Determine the [x, y] coordinate at the center of the cell enclosing the given text.  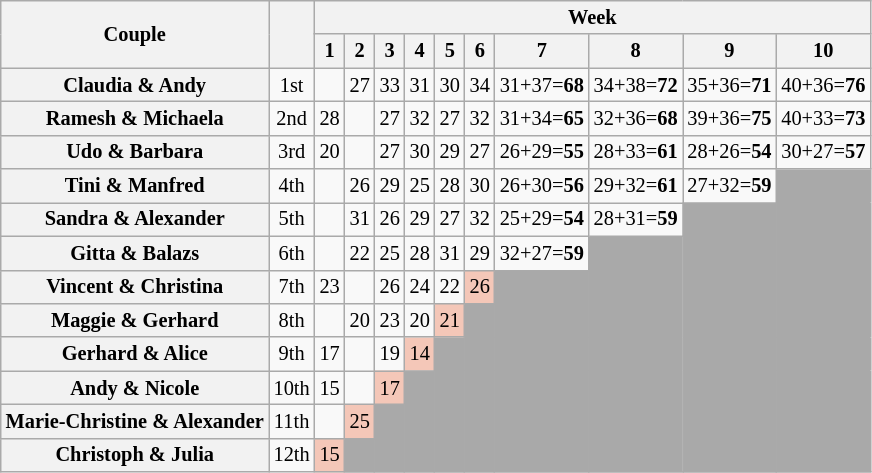
14 [420, 354]
3 [390, 51]
Ramesh & Michaela [135, 118]
Claudia & Andy [135, 85]
Sandra & Alexander [135, 219]
Gerhard & Alice [135, 354]
25+29=54 [542, 219]
9th [292, 354]
10 [823, 51]
12th [292, 455]
30+27=57 [823, 152]
2nd [292, 118]
4th [292, 186]
40+33=73 [823, 118]
Marie-Christine & Alexander [135, 421]
32+36=68 [636, 118]
4 [420, 51]
Vincent & Christina [135, 287]
32+27=59 [542, 253]
26+30=56 [542, 186]
Christoph & Julia [135, 455]
Andy & Nicole [135, 388]
35+36=71 [730, 85]
3rd [292, 152]
Maggie & Gerhard [135, 320]
10th [292, 388]
2 [360, 51]
Tini & Manfred [135, 186]
6 [480, 51]
27+32=59 [730, 186]
26+29=55 [542, 152]
31+37=68 [542, 85]
8th [292, 320]
7 [542, 51]
34+38=72 [636, 85]
Couple [135, 34]
24 [420, 287]
1st [292, 85]
5th [292, 219]
11th [292, 421]
7th [292, 287]
39+36=75 [730, 118]
29+32=61 [636, 186]
8 [636, 51]
28+31=59 [636, 219]
31+34=65 [542, 118]
1 [330, 51]
34 [480, 85]
Week [593, 17]
Udo & Barbara [135, 152]
5 [450, 51]
9 [730, 51]
Gitta & Balazs [135, 253]
28+26=54 [730, 152]
21 [450, 320]
28+33=61 [636, 152]
6th [292, 253]
19 [390, 354]
33 [390, 85]
40+36=76 [823, 85]
